Return the (X, Y) coordinate for the center point of the cell that contains the specified text.  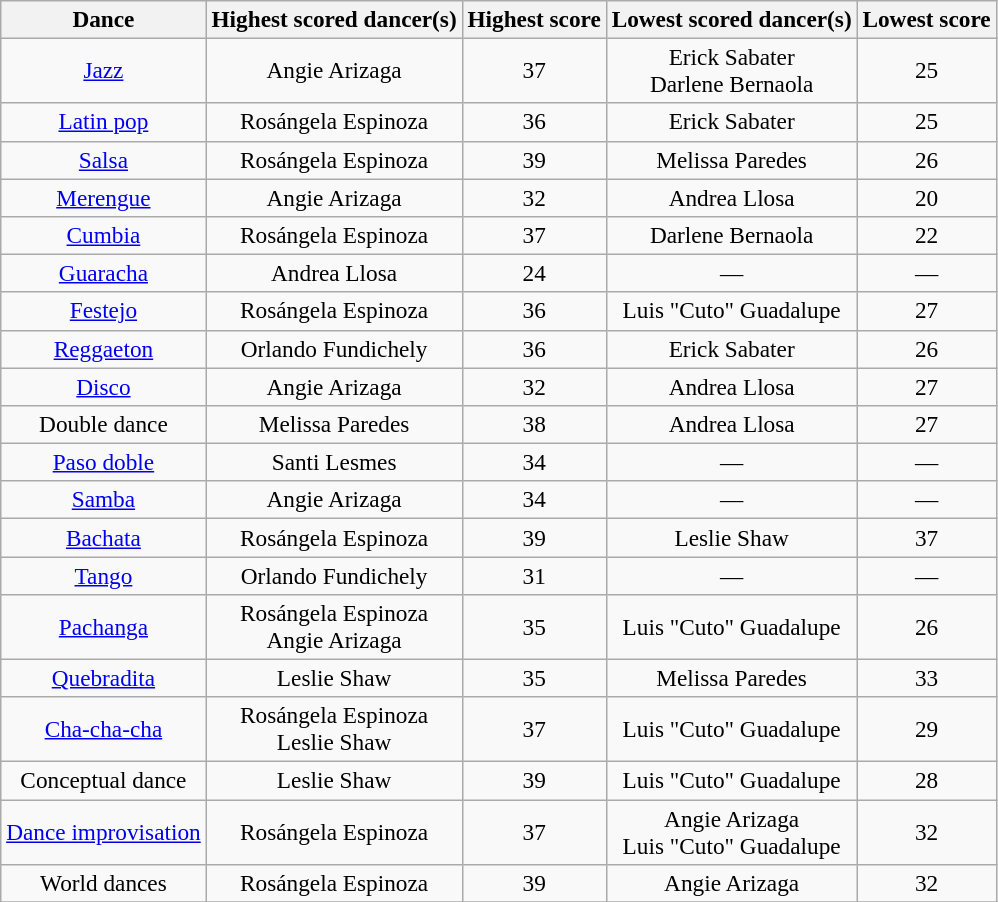
Guaracha (104, 273)
Paso doble (104, 462)
Pachanga (104, 626)
20 (926, 197)
33 (926, 678)
Darlene Bernaola (732, 235)
Latin pop (104, 122)
Reggaeton (104, 349)
Dance improvisation (104, 832)
Disco (104, 386)
Samba (104, 500)
Dance (104, 19)
World dances (104, 883)
Conceptual dance (104, 780)
Bachata (104, 537)
Festejo (104, 311)
Tango (104, 575)
Cha-cha-cha (104, 730)
Lowest scored dancer(s) (732, 19)
Highest scored dancer(s) (334, 19)
Erick SabaterDarlene Bernaola (732, 70)
Salsa (104, 160)
28 (926, 780)
Lowest score (926, 19)
Quebradita (104, 678)
Double dance (104, 424)
24 (534, 273)
Highest score (534, 19)
Angie ArizagaLuis "Cuto" Guadalupe (732, 832)
Jazz (104, 70)
Merengue (104, 197)
Santi Lesmes (334, 462)
Rosángela EspinozaAngie Arizaga (334, 626)
Rosángela EspinozaLeslie Shaw (334, 730)
22 (926, 235)
38 (534, 424)
Cumbia (104, 235)
29 (926, 730)
31 (534, 575)
